Identify which cell holds the provided text, then report its (X, Y) central coordinate. 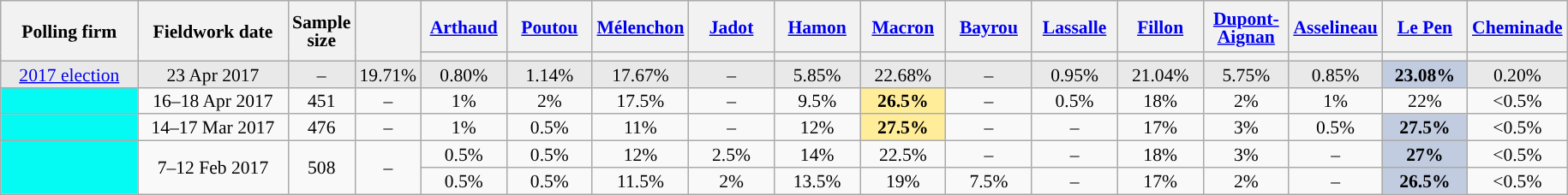
0.95% (1074, 74)
Bayrou (989, 27)
476 (321, 128)
11.5% (640, 181)
Samplesize (321, 31)
0.85% (1335, 74)
Lassalle (1074, 27)
Macron (903, 27)
19% (903, 181)
Polling firm (69, 31)
7–12 Feb 2017 (212, 168)
5.85% (817, 74)
19.71% (387, 74)
1.14% (549, 74)
Arthaud (464, 27)
Dupont-Aignan (1246, 27)
0.20% (1517, 74)
7.5% (989, 181)
Fieldwork date (212, 31)
Poutou (549, 27)
2.5% (731, 154)
17.67% (640, 74)
17.5% (640, 101)
451 (321, 101)
14% (817, 154)
13.5% (817, 181)
22.5% (903, 154)
5.75% (1246, 74)
23 Apr 2017 (212, 74)
23.08% (1425, 74)
Hamon (817, 27)
9.5% (817, 101)
Mélenchon (640, 27)
27% (1425, 154)
2017 election (69, 74)
14–17 Mar 2017 (212, 128)
Asselineau (1335, 27)
0.80% (464, 74)
Fillon (1160, 27)
Le Pen (1425, 27)
22% (1425, 101)
508 (321, 168)
22.68% (903, 74)
Jadot (731, 27)
16–18 Apr 2017 (212, 101)
11% (640, 128)
21.04% (1160, 74)
Cheminade (1517, 27)
